For the text-containing cell, return its midpoint in (X, Y) coordinate format. 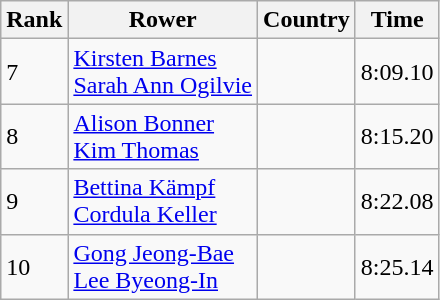
7 (34, 72)
Alison Bonner Kim Thomas (163, 136)
Kirsten Barnes Sarah Ann Ogilvie (163, 72)
8:09.10 (397, 72)
Country (307, 20)
Rower (163, 20)
Gong Jeong-BaeLee Byeong-In (163, 266)
9 (34, 202)
10 (34, 266)
8:22.08 (397, 202)
Rank (34, 20)
8 (34, 136)
8:25.14 (397, 266)
Time (397, 20)
8:15.20 (397, 136)
Bettina Kämpf Cordula Keller (163, 202)
